Detect which cell encompasses the target text, then output its [X, Y] center coordinate. 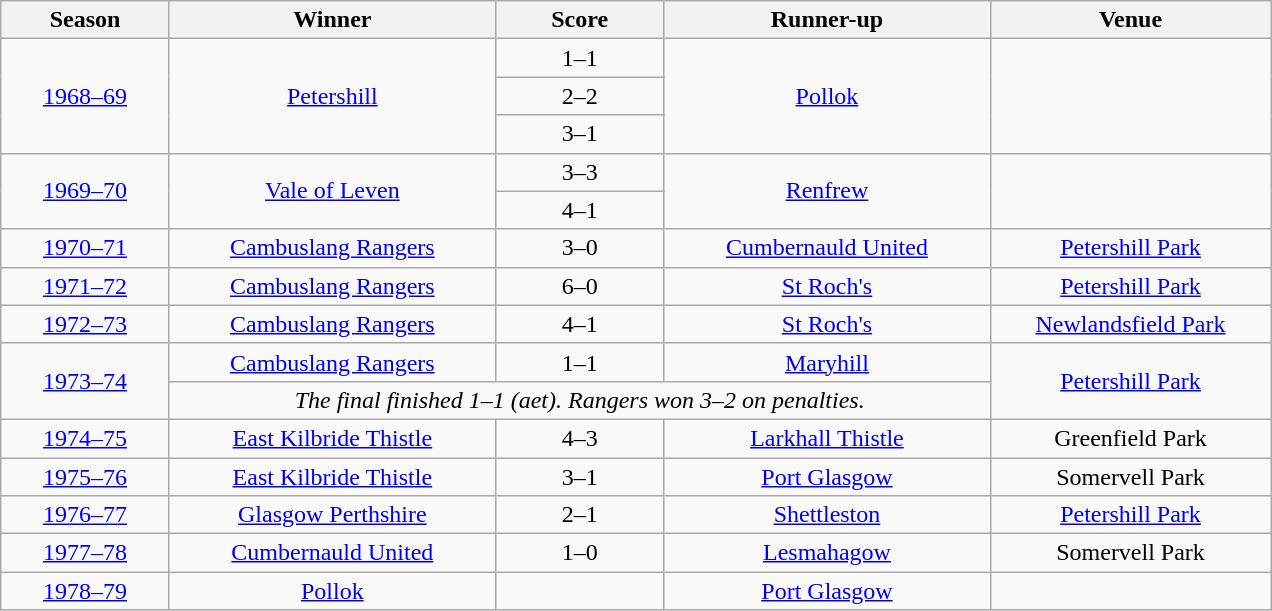
Shettleston [827, 515]
Greenfield Park [1130, 438]
Renfrew [827, 191]
Glasgow Perthshire [332, 515]
Petershill [332, 96]
1973–74 [86, 381]
Newlandsfield Park [1130, 324]
Larkhall Thistle [827, 438]
1975–76 [86, 477]
Venue [1130, 20]
Season [86, 20]
Score [580, 20]
1978–79 [86, 591]
1972–73 [86, 324]
3–0 [580, 248]
1–0 [580, 553]
Lesmahagow [827, 553]
1969–70 [86, 191]
1974–75 [86, 438]
3–3 [580, 172]
1968–69 [86, 96]
Winner [332, 20]
4–3 [580, 438]
1970–71 [86, 248]
Maryhill [827, 362]
1977–78 [86, 553]
1971–72 [86, 286]
2–1 [580, 515]
Vale of Leven [332, 191]
6–0 [580, 286]
1976–77 [86, 515]
2–2 [580, 96]
Runner-up [827, 20]
The final finished 1–1 (aet). Rangers won 3–2 on penalties. [580, 400]
